From the cell containing the given text, extract its center point as [x, y] coordinate. 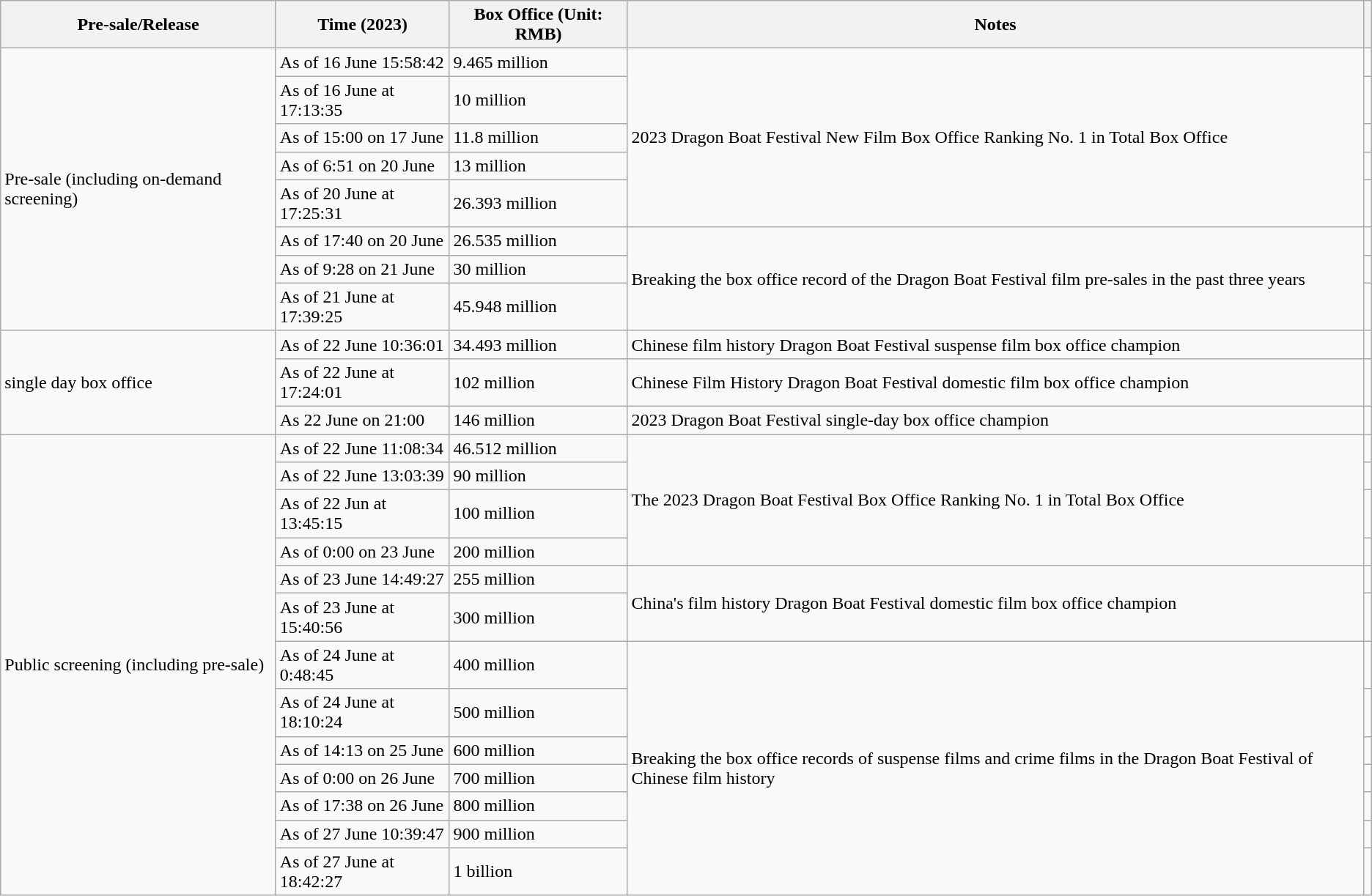
10 million [538, 100]
As of 16 June at 17:13:35 [362, 100]
As of 23 June at 15:40:56 [362, 617]
As of 9:28 on 21 June [362, 269]
900 million [538, 834]
As of 17:38 on 26 June [362, 806]
Time (2023) [362, 25]
800 million [538, 806]
Chinese Film History Dragon Boat Festival domestic film box office champion [995, 382]
As of 20 June at 17:25:31 [362, 204]
Pre-sale/Release [139, 25]
9.465 million [538, 62]
Breaking the box office records of suspense films and crime films in the Dragon Boat Festival of Chinese film history [995, 768]
400 million [538, 665]
Box Office (Unit: RMB) [538, 25]
Breaking the box office record of the Dragon Boat Festival film pre-sales in the past three years [995, 278]
As of 27 June at 18:42:27 [362, 872]
45.948 million [538, 306]
13 million [538, 166]
1 billion [538, 872]
30 million [538, 269]
As of 14:13 on 25 June [362, 750]
2023 Dragon Boat Festival New Film Box Office Ranking No. 1 in Total Box Office [995, 138]
As of 24 June at 0:48:45 [362, 665]
As of 22 Jun at 13:45:15 [362, 514]
As of 15:00 on 17 June [362, 138]
26.535 million [538, 241]
As of 22 June 11:08:34 [362, 448]
200 million [538, 552]
600 million [538, 750]
2023 Dragon Boat Festival single-day box office champion [995, 420]
As 22 June on 21:00 [362, 420]
As of 21 June at 17:39:25 [362, 306]
500 million [538, 712]
100 million [538, 514]
As of 22 June 13:03:39 [362, 476]
As of 0:00 on 26 June [362, 778]
11.8 million [538, 138]
The 2023 Dragon Boat Festival Box Office Ranking No. 1 in Total Box Office [995, 500]
As of 22 June 10:36:01 [362, 344]
Pre-sale (including on-demand screening) [139, 190]
Public screening (including pre-sale) [139, 664]
146 million [538, 420]
255 million [538, 580]
Chinese film history Dragon Boat Festival suspense film box office champion [995, 344]
46.512 million [538, 448]
90 million [538, 476]
102 million [538, 382]
700 million [538, 778]
Notes [995, 25]
300 million [538, 617]
As of 23 June 14:49:27 [362, 580]
As of 24 June at 18:10:24 [362, 712]
As of 27 June 10:39:47 [362, 834]
As of 16 June 15:58:42 [362, 62]
As of 0:00 on 23 June [362, 552]
As of 6:51 on 20 June [362, 166]
As of 22 June at 17:24:01 [362, 382]
26.393 million [538, 204]
single day box office [139, 382]
China's film history Dragon Boat Festival domestic film box office champion [995, 604]
34.493 million [538, 344]
As of 17:40 on 20 June [362, 241]
